Capture the cell that displays the provided text and extract its (X, Y) central coordinate. 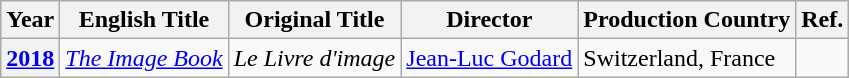
Year (30, 20)
The Image Book (144, 58)
Original Title (314, 20)
Director (490, 20)
2018 (30, 58)
Ref. (822, 20)
Switzerland, France (687, 58)
English Title (144, 20)
Le Livre d'image (314, 58)
Production Country (687, 20)
Jean-Luc Godard (490, 58)
